From the cell containing the given text, extract its center point as [X, Y] coordinate. 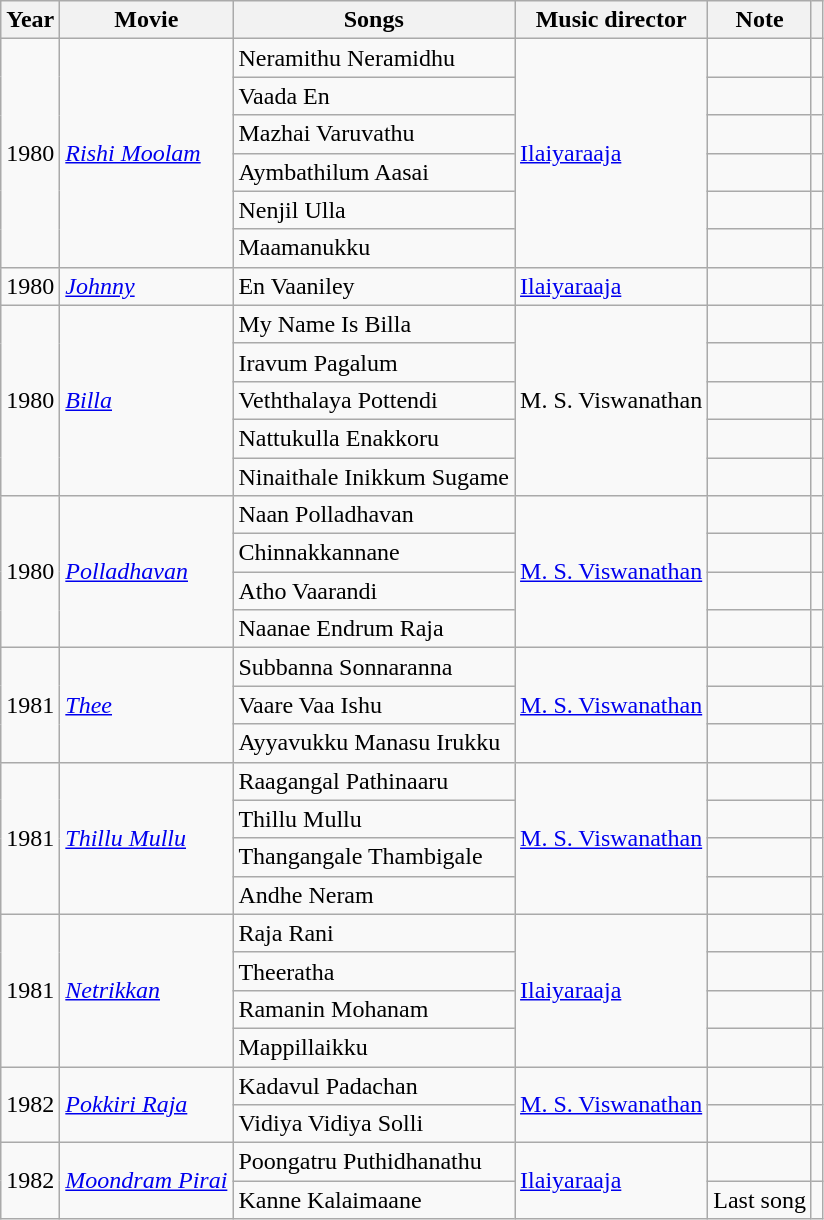
Raagangal Pathinaaru [374, 781]
Thangangale Thambigale [374, 857]
Billa [146, 400]
Polladhavan [146, 572]
Naan Polladhavan [374, 515]
Raja Rani [374, 933]
Mazhai Varuvathu [374, 134]
Kanne Kalaimaane [374, 1200]
Naanae Endrum Raja [374, 629]
Vaare Vaa Ishu [374, 705]
Iravum Pagalum [374, 362]
Maamanukku [374, 248]
Nenjil Ulla [374, 210]
Movie [146, 20]
Vidiya Vidiya Solli [374, 1124]
Pokkiri Raja [146, 1104]
Last song [760, 1200]
Netrikkan [146, 990]
Poongatru Puthidhanathu [374, 1162]
Chinnakkannane [374, 553]
Songs [374, 20]
Ayyavukku Manasu Irukku [374, 743]
En Vaaniley [374, 286]
Johnny [146, 286]
Theeratha [374, 971]
Moondram Pirai [146, 1181]
Subbanna Sonnaranna [374, 667]
Atho Vaarandi [374, 591]
Veththalaya Pottendi [374, 400]
Aymbathilum Aasai [374, 172]
Note [760, 20]
Music director [612, 20]
Kadavul Padachan [374, 1085]
My Name Is Billa [374, 324]
Vaada En [374, 96]
Nattukulla Enakkoru [374, 438]
Ninaithale Inikkum Sugame [374, 477]
Andhe Neram [374, 895]
Mappillaikku [374, 1047]
Year [30, 20]
Neramithu Neramidhu [374, 58]
Thee [146, 705]
Rishi Moolam [146, 153]
Ramanin Mohanam [374, 1009]
